Extract the [X, Y] coordinate from the center of the cell holding the provided text.  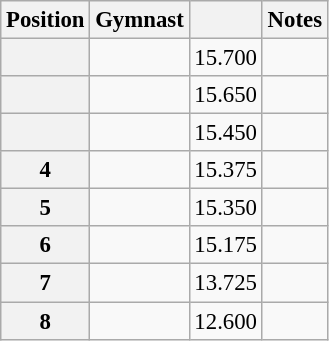
6 [46, 245]
7 [46, 283]
8 [46, 321]
15.175 [226, 245]
Gymnast [140, 20]
Position [46, 20]
4 [46, 170]
15.375 [226, 170]
5 [46, 208]
15.450 [226, 133]
12.600 [226, 321]
15.700 [226, 58]
Notes [294, 20]
13.725 [226, 283]
15.650 [226, 95]
15.350 [226, 208]
